Extract the (X, Y) coordinate from the center of the cell holding the provided text.  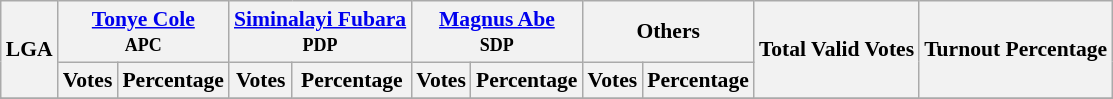
Others (668, 32)
Tonye ColeAPC (144, 32)
LGA (30, 50)
Turnout Percentage (1016, 50)
Siminalayi FubaraPDP (320, 32)
Total Valid Votes (836, 50)
Magnus AbeSDP (496, 32)
